Capture the cell that displays the provided text and extract its (x, y) central coordinate. 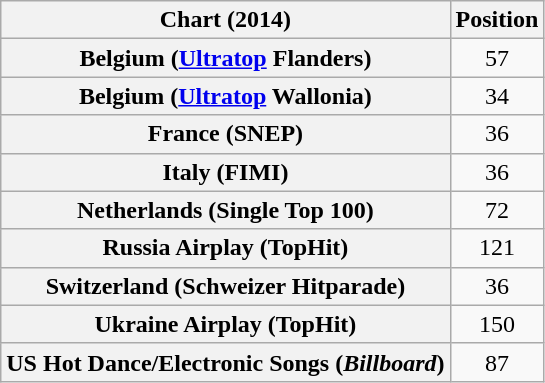
Netherlands (Single Top 100) (226, 210)
Russia Airplay (TopHit) (226, 248)
Switzerland (Schweizer Hitparade) (226, 286)
Ukraine Airplay (TopHit) (226, 324)
150 (497, 324)
Chart (2014) (226, 20)
France (SNEP) (226, 134)
Italy (FIMI) (226, 172)
Belgium (Ultratop Flanders) (226, 58)
121 (497, 248)
Position (497, 20)
Belgium (Ultratop Wallonia) (226, 96)
87 (497, 362)
57 (497, 58)
72 (497, 210)
34 (497, 96)
US Hot Dance/Electronic Songs (Billboard) (226, 362)
